Extract the [X, Y] coordinate from the center of the cell holding the provided text.  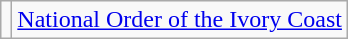
National Order of the Ivory Coast [180, 20]
